Capture the cell that displays the provided text and extract its (X, Y) central coordinate. 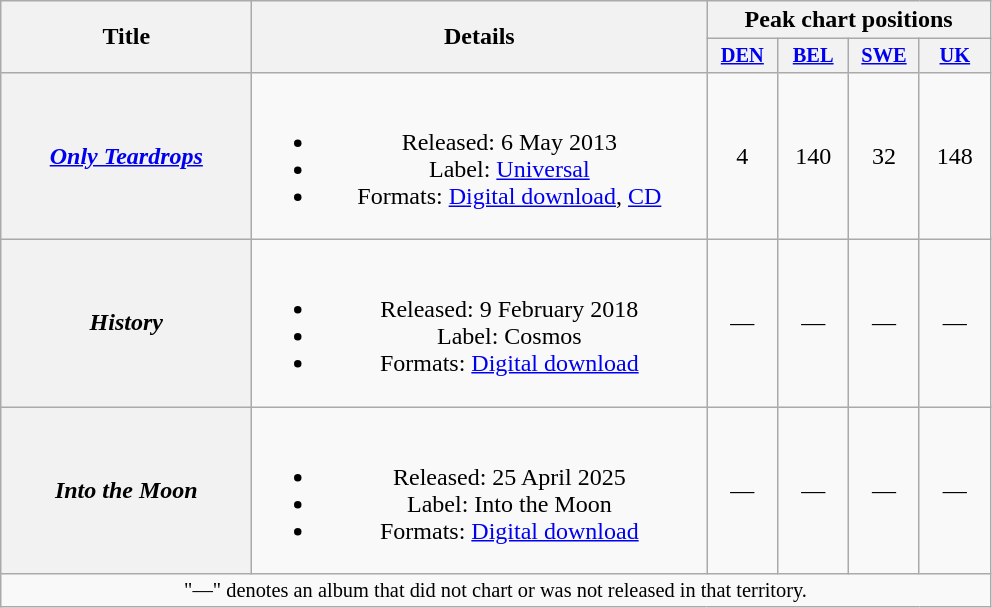
Released: 25 April 2025Label: Into the MoonFormats: Digital download (480, 490)
Peak chart positions (848, 20)
Title (126, 37)
SWE (884, 56)
History (126, 324)
Released: 6 May 2013Label: UniversalFormats: Digital download, CD (480, 156)
BEL (814, 56)
140 (814, 156)
Into the Moon (126, 490)
Released: 9 February 2018Label: CosmosFormats: Digital download (480, 324)
UK (954, 56)
"—" denotes an album that did not chart or was not released in that territory. (496, 591)
148 (954, 156)
Only Teardrops (126, 156)
Details (480, 37)
DEN (742, 56)
32 (884, 156)
4 (742, 156)
